Provide the [X, Y] coordinate of the cell's center where the given text is located.  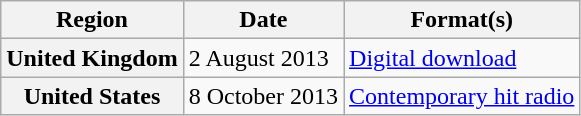
2 August 2013 [263, 58]
United States [92, 96]
Contemporary hit radio [462, 96]
Digital download [462, 58]
Date [263, 20]
8 October 2013 [263, 96]
Region [92, 20]
Format(s) [462, 20]
United Kingdom [92, 58]
